Determine the (X, Y) coordinate at the center of the cell enclosing the given text.  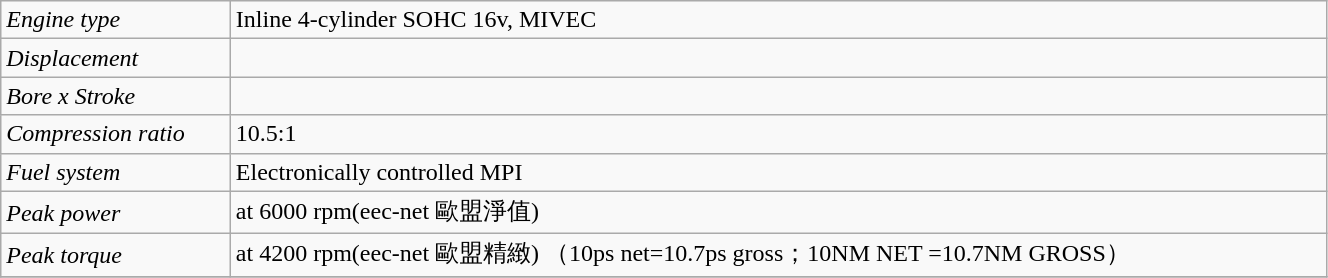
Inline 4-cylinder SOHC 16v, MIVEC (778, 20)
Peak torque (116, 256)
at 4200 rpm(eec-net 歐盟精緻) （10ps net=10.7ps gross；10NM NET =10.7NM GROSS） (778, 256)
at 6000 rpm(eec-net 歐盟淨值) (778, 212)
Displacement (116, 58)
Fuel system (116, 172)
Peak power (116, 212)
10.5:1 (778, 134)
Engine type (116, 20)
Compression ratio (116, 134)
Electronically controlled MPI (778, 172)
Bore x Stroke (116, 96)
